From the cell containing the given text, extract its center point as [X, Y] coordinate. 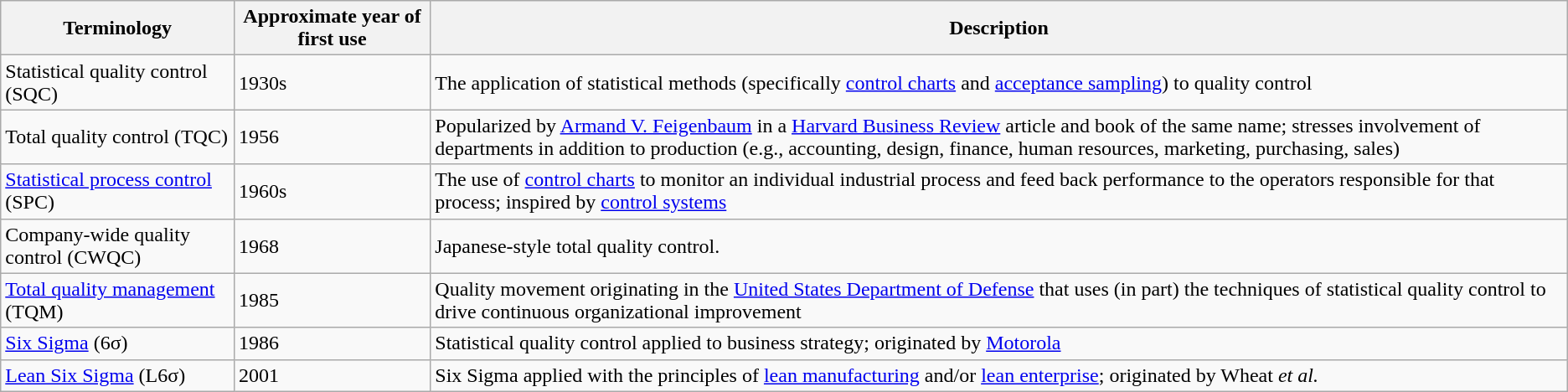
The application of statistical methods (specifically control charts and acceptance sampling) to quality control [998, 82]
2001 [332, 375]
Six Sigma applied with the principles of lean manufacturing and/or lean enterprise; originated by Wheat et al. [998, 375]
Lean Six Sigma (L6σ) [117, 375]
Terminology [117, 28]
Company-wide quality control (CWQC) [117, 246]
1930s [332, 82]
1986 [332, 343]
1985 [332, 300]
Description [998, 28]
Statistical process control (SPC) [117, 191]
Statistical quality control (SQC) [117, 82]
1960s [332, 191]
1968 [332, 246]
Japanese-style total quality control. [998, 246]
1956 [332, 137]
Total quality management (TQM) [117, 300]
Six Sigma (6σ) [117, 343]
Total quality control (TQC) [117, 137]
Approximate year of first use [332, 28]
Statistical quality control applied to business strategy; originated by Motorola [998, 343]
